Identify which cell holds the provided text, then report its [x, y] central coordinate. 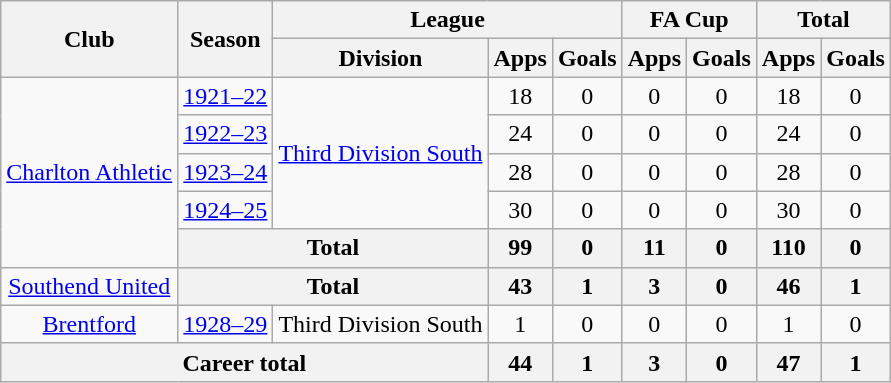
47 [788, 362]
1922–23 [226, 134]
League [448, 20]
46 [788, 286]
Season [226, 39]
43 [520, 286]
1923–24 [226, 172]
FA Cup [689, 20]
44 [520, 362]
110 [788, 248]
Charlton Athletic [90, 172]
Club [90, 39]
99 [520, 248]
1921–22 [226, 96]
Brentford [90, 324]
Division [380, 58]
1924–25 [226, 210]
1928–29 [226, 324]
Southend United [90, 286]
Career total [244, 362]
11 [654, 248]
